Search for the cell housing the specified text and yield its [x, y] center coordinate. 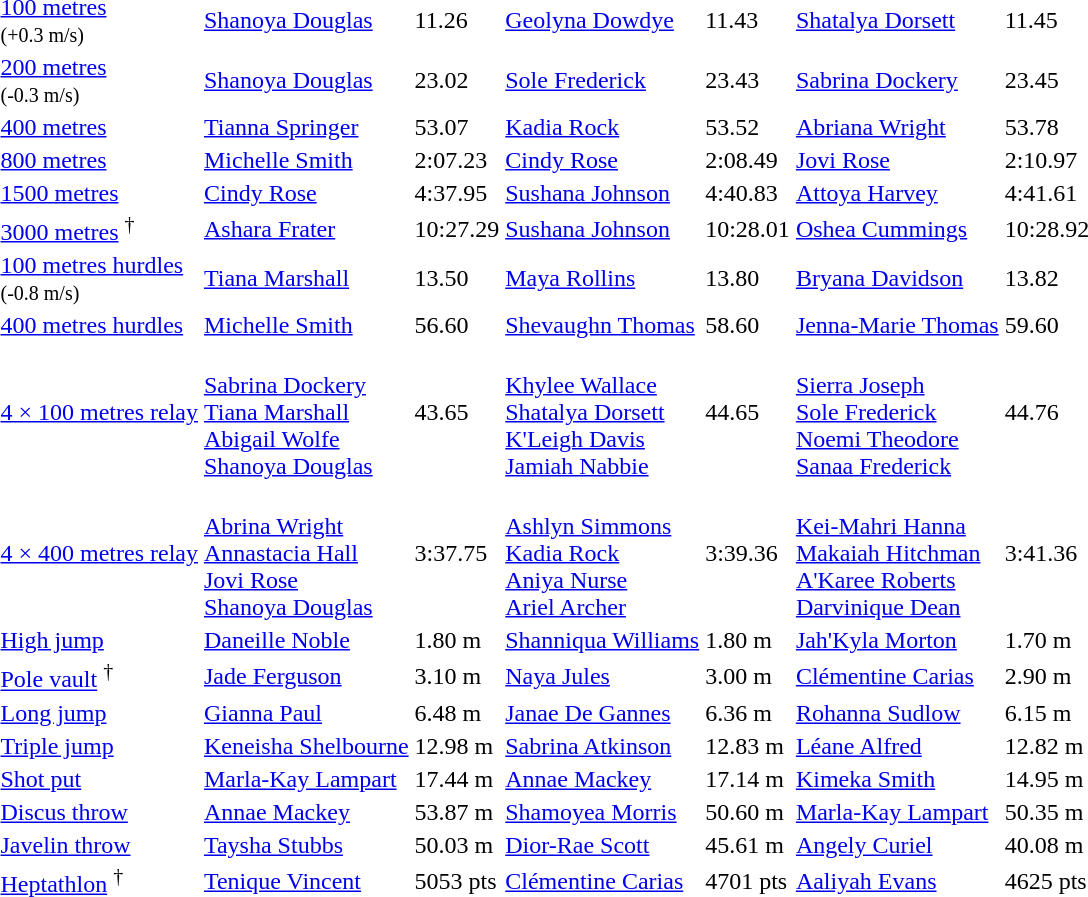
Dior-Rae Scott [602, 845]
4:40.83 [748, 193]
23.02 [457, 80]
Rohanna Sudlow [897, 713]
Tiana Marshall [306, 278]
Gianna Paul [306, 713]
2:07.23 [457, 160]
Bryana Davidson [897, 278]
3:39.36 [748, 553]
Attoya Harvey [897, 193]
53.52 [748, 127]
10:28.01 [748, 229]
Maya Rollins [602, 278]
3.10 m [457, 676]
Kadia Rock [602, 127]
Ashlyn SimmonsKadia RockAniya NurseAriel Archer [602, 553]
10:27.29 [457, 229]
Sierra JosephSole FrederickNoemi TheodoreSanaa Frederick [897, 412]
3.00 m [748, 676]
Kimeka Smith [897, 779]
Sabrina Atkinson [602, 746]
17.44 m [457, 779]
58.60 [748, 325]
4:37.95 [457, 193]
Jade Ferguson [306, 676]
50.03 m [457, 845]
Sabrina Dockery [897, 80]
2:08.49 [748, 160]
50.60 m [748, 812]
Kei-Mahri HannaMakaiah HitchmanA'Karee RobertsDarvinique Dean [897, 553]
12.98 m [457, 746]
Jenna-Marie Thomas [897, 325]
Angely Curiel [897, 845]
Shanoya Douglas [306, 80]
Taysha Stubbs [306, 845]
Daneille Noble [306, 640]
56.60 [457, 325]
23.43 [748, 80]
Clémentine Carias [897, 676]
Abrina WrightAnnastacia HallJovi RoseShanoya Douglas [306, 553]
Shanniqua Williams [602, 640]
13.50 [457, 278]
Janae De Gannes [602, 713]
12.83 m [748, 746]
Ashara Frater [306, 229]
3:37.75 [457, 553]
53.87 m [457, 812]
Shevaughn Thomas [602, 325]
6.36 m [748, 713]
43.65 [457, 412]
53.07 [457, 127]
13.80 [748, 278]
Khylee WallaceShatalya DorsettK'Leigh DavisJamiah Nabbie [602, 412]
Sole Frederick [602, 80]
Naya Jules [602, 676]
6.48 m [457, 713]
Jah'Kyla Morton [897, 640]
44.65 [748, 412]
Keneisha Shelbourne [306, 746]
Tianna Springer [306, 127]
Sabrina DockeryTiana MarshallAbigail WolfeShanoya Douglas [306, 412]
Léane Alfred [897, 746]
Shamoyea Morris [602, 812]
Abriana Wright [897, 127]
Oshea Cummings [897, 229]
45.61 m [748, 845]
Jovi Rose [897, 160]
17.14 m [748, 779]
